Determine the [X, Y] coordinate at the center of the cell enclosing the given text.  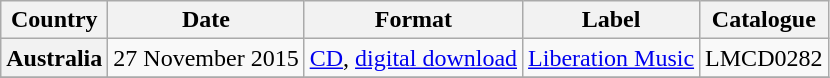
Format [413, 20]
Date [206, 20]
Country [54, 20]
Label [612, 20]
LMCD0282 [764, 58]
CD, digital download [413, 58]
Liberation Music [612, 58]
Australia [54, 58]
Catalogue [764, 20]
27 November 2015 [206, 58]
